Detect which cell encompasses the target text, then output its [x, y] center coordinate. 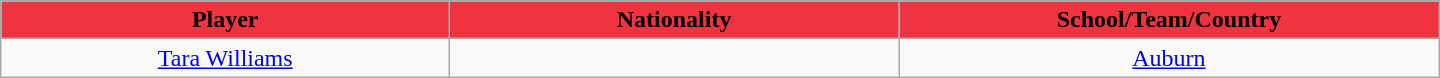
Auburn [1170, 58]
Player [226, 20]
Nationality [674, 20]
School/Team/Country [1170, 20]
Tara Williams [226, 58]
